Return the [x, y] coordinate for the center point of the cell that contains the specified text.  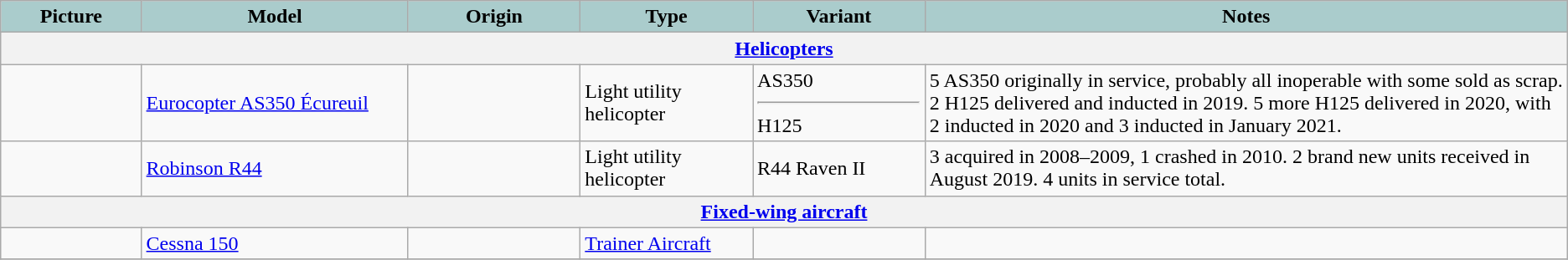
Variant [839, 17]
Eurocopter AS350 Écureuil [275, 103]
R44 Raven II [839, 169]
Robinson R44 [275, 169]
Model [275, 17]
Notes [1246, 17]
Picture [71, 17]
Fixed-wing aircraft [784, 212]
Trainer Aircraft [667, 243]
Cessna 150 [275, 243]
AS350H125 [839, 103]
Helicopters [784, 48]
Type [667, 17]
3 acquired in 2008–2009, 1 crashed in 2010. 2 brand new units received in August 2019. 4 units in service total. [1246, 169]
Origin [494, 17]
